Pinpoint the cell where the given text exists, returning its [x, y] midpoint coordinate. 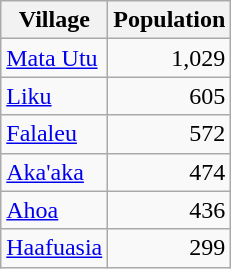
299 [170, 248]
436 [170, 210]
572 [170, 134]
Village [54, 20]
474 [170, 172]
Liku [54, 96]
Ahoa [54, 210]
605 [170, 96]
Aka'aka [54, 172]
Falaleu [54, 134]
Haafuasia [54, 248]
Mata Utu [54, 58]
1,029 [170, 58]
Population [170, 20]
